Return [X, Y] of the center of cell containing provided text 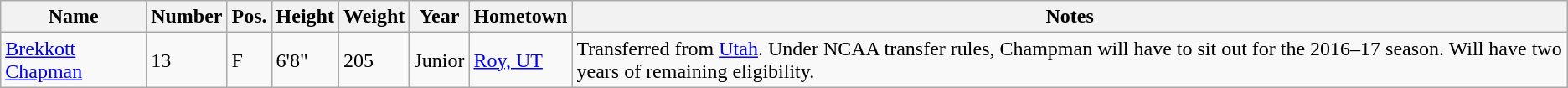
F [250, 60]
205 [374, 60]
Hometown [521, 17]
Junior [439, 60]
Pos. [250, 17]
Notes [1070, 17]
Height [305, 17]
Weight [374, 17]
13 [187, 60]
6'8" [305, 60]
Brekkott Chapman [74, 60]
Year [439, 17]
Transferred from Utah. Under NCAA transfer rules, Champman will have to sit out for the 2016–17 season. Will have two years of remaining eligibility. [1070, 60]
Name [74, 17]
Roy, UT [521, 60]
Number [187, 17]
